Identify which cell holds the provided text, then report its (x, y) central coordinate. 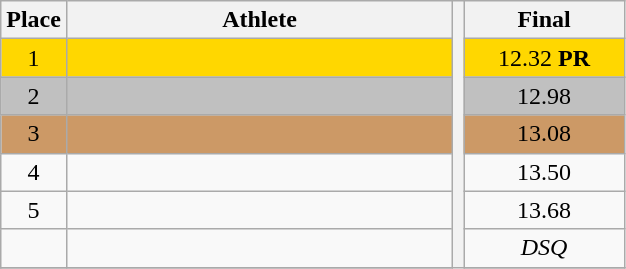
12.98 (544, 96)
12.32 PR (544, 58)
1 (34, 58)
Place (34, 20)
13.50 (544, 172)
DSQ (544, 248)
2 (34, 96)
Final (544, 20)
3 (34, 134)
4 (34, 172)
Athlete (259, 20)
5 (34, 210)
13.68 (544, 210)
13.08 (544, 134)
